Pinpoint the cell where the given text exists, returning its [x, y] midpoint coordinate. 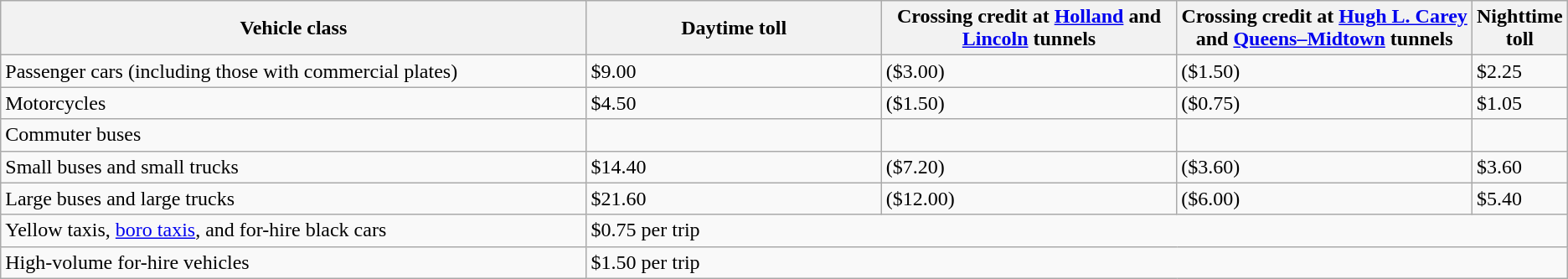
$0.75 per trip [1077, 230]
($0.75) [1325, 103]
($3.00) [1029, 71]
$4.50 [734, 103]
Small buses and small trucks [293, 167]
Nighttime toll [1519, 28]
$2.25 [1519, 71]
($7.20) [1029, 167]
$5.40 [1519, 199]
Large buses and large trucks [293, 199]
Crossing credit at Hugh L. Carey and Queens–Midtown tunnels [1325, 28]
$9.00 [734, 71]
($12.00) [1029, 199]
$3.60 [1519, 167]
$1.50 per trip [1077, 262]
Motorcycles [293, 103]
Vehicle class [293, 28]
($6.00) [1325, 199]
Commuter buses [293, 135]
High-volume for-hire vehicles [293, 262]
$1.05 [1519, 103]
$14.40 [734, 167]
Yellow taxis, boro taxis, and for-hire black cars [293, 230]
$21.60 [734, 199]
Passenger cars (including those with commercial plates) [293, 71]
($3.60) [1325, 167]
Daytime toll [734, 28]
Crossing credit at Holland and Lincoln tunnels [1029, 28]
